Locate the cell with the specified text and output its [x, y] center coordinate. 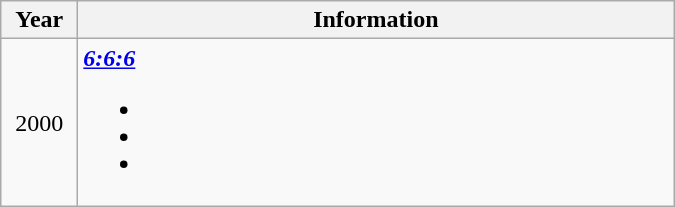
Information [376, 20]
2000 [40, 122]
6:6:6 [376, 122]
Year [40, 20]
